Provide the (X, Y) coordinate of the cell's center where the given text is located.  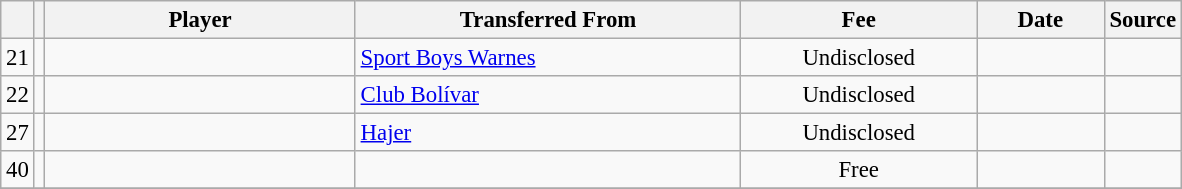
Free (859, 170)
Fee (859, 20)
27 (18, 133)
40 (18, 170)
Source (1142, 20)
Sport Boys Warnes (548, 58)
21 (18, 58)
Hajer (548, 133)
Transferred From (548, 20)
22 (18, 95)
Date (1040, 20)
Club Bolívar (548, 95)
Player (200, 20)
